Extract the [X, Y] coordinate from the center of the cell holding the provided text.  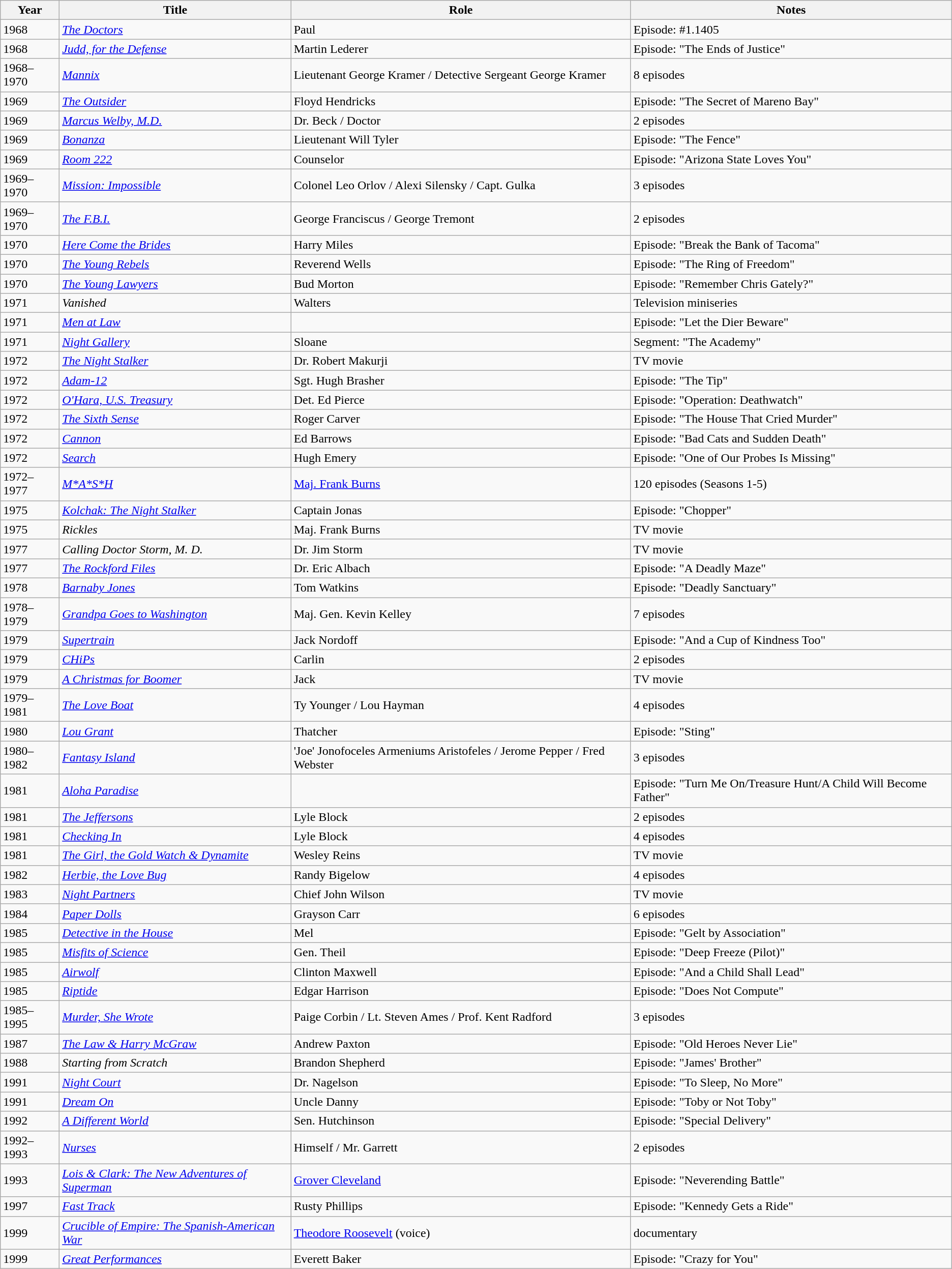
Great Performances [175, 1259]
1980 [30, 731]
Paul [461, 29]
Misfits of Science [175, 952]
Grandpa Goes to Washington [175, 613]
Episode: "Sting" [791, 731]
Episode: "The Secret of Mareno Bay" [791, 101]
The Young Lawyers [175, 283]
Randy Bigelow [461, 875]
Roger Carver [461, 419]
Night Court [175, 1082]
Dream On [175, 1102]
Bonanza [175, 140]
6 episodes [791, 913]
Ed Barrows [461, 438]
Lieutenant Will Tyler [461, 140]
Uncle Danny [461, 1102]
Episode: "The Tip" [791, 380]
Vanished [175, 303]
Paige Corbin / Lt. Steven Ames / Prof. Kent Radford [461, 1017]
Episode: "Crazy for You" [791, 1259]
Detective in the House [175, 933]
Episode: "Deadly Sanctuary" [791, 587]
Episode: "The House That Cried Murder" [791, 419]
1985–1995 [30, 1017]
Edgar Harrison [461, 991]
1992 [30, 1121]
Sloane [461, 342]
1979–1981 [30, 705]
Mel [461, 933]
Airwolf [175, 972]
Episode: "Operation: Deathwatch" [791, 400]
Episode: "Deep Freeze (Pilot)" [791, 952]
Rusty Phillips [461, 1206]
Kolchak: The Night Stalker [175, 510]
1982 [30, 875]
Year [30, 10]
Grover Cleveland [461, 1180]
Lieutenant George Kramer / Detective Sergeant George Kramer [461, 75]
The Law & Harry McGraw [175, 1044]
Dr. Robert Makurji [461, 361]
Colonel Leo Orlov / Alexi Silensky / Capt. Gulka [461, 185]
Episode: "Toby or Not Toby" [791, 1102]
Floyd Hendricks [461, 101]
Episode: "Kennedy Gets a Ride" [791, 1206]
Counselor [461, 159]
The Rockford Files [175, 568]
Episode: "James' Brother" [791, 1063]
Men at Law [175, 322]
Crucible of Empire: The Spanish-American War [175, 1233]
O'Hara, U.S. Treasury [175, 400]
Brandon Shepherd [461, 1063]
Episode: "Bad Cats and Sudden Death" [791, 438]
Jack [461, 679]
The Sixth Sense [175, 419]
Episode: "Old Heroes Never Lie" [791, 1044]
Here Come the Brides [175, 245]
documentary [791, 1233]
Fantasy Island [175, 758]
Thatcher [461, 731]
Andrew Paxton [461, 1044]
1978–1979 [30, 613]
Episode: "Gelt by Association" [791, 933]
The Young Rebels [175, 264]
7 episodes [791, 613]
The Night Stalker [175, 361]
Judd, for the Defense [175, 49]
Notes [791, 10]
Paper Dolls [175, 913]
Captain Jonas [461, 510]
1988 [30, 1063]
Ty Younger / Lou Hayman [461, 705]
Starting from Scratch [175, 1063]
CHiPs [175, 660]
Lois & Clark: The New Adventures of Superman [175, 1180]
The Outsider [175, 101]
Martin Lederer [461, 49]
Episode: "Special Delivery" [791, 1121]
Bud Morton [461, 283]
Marcus Welby, M.D. [175, 121]
Wesley Reins [461, 855]
1968–1970 [30, 75]
Grayson Carr [461, 913]
1997 [30, 1206]
M*A*S*H [175, 484]
George Franciscus / George Tremont [461, 219]
The Girl, the Gold Watch & Dynamite [175, 855]
Episode: "Does Not Compute" [791, 991]
Night Gallery [175, 342]
Title [175, 10]
Himself / Mr. Garrett [461, 1147]
Episode: "And a Cup of Kindness Too" [791, 640]
Episode: "A Deadly Maze" [791, 568]
Fast Track [175, 1206]
Episode: "Chopper" [791, 510]
Harry Miles [461, 245]
Search [175, 458]
Sgt. Hugh Brasher [461, 380]
1984 [30, 913]
Supertrain [175, 640]
A Different World [175, 1121]
Segment: "The Academy" [791, 342]
Hugh Emery [461, 458]
1992–1993 [30, 1147]
Jack Nordoff [461, 640]
Maj. Gen. Kevin Kelley [461, 613]
Barnaby Jones [175, 587]
Lou Grant [175, 731]
Nurses [175, 1147]
Episode: #1.1405 [791, 29]
Checking In [175, 836]
Cannon [175, 438]
Room 222 [175, 159]
Calling Doctor Storm, M. D. [175, 549]
Mission: Impossible [175, 185]
Dr. Nagelson [461, 1082]
Sen. Hutchinson [461, 1121]
1987 [30, 1044]
The Jeffersons [175, 817]
Episode: "Let the Dier Beware" [791, 322]
Carlin [461, 660]
Episode: "The Ring of Freedom" [791, 264]
The F.B.I. [175, 219]
Tom Watkins [461, 587]
Adam-12 [175, 380]
Murder, She Wrote [175, 1017]
Role [461, 10]
Dr. Jim Storm [461, 549]
The Doctors [175, 29]
Dr. Beck / Doctor [461, 121]
A Christmas for Boomer [175, 679]
Dr. Eric Albach [461, 568]
8 episodes [791, 75]
Reverend Wells [461, 264]
1972–1977 [30, 484]
Theodore Roosevelt (voice) [461, 1233]
Aloha Paradise [175, 790]
1980–1982 [30, 758]
Rickles [175, 529]
Episode: "Neverending Battle" [791, 1180]
The Love Boat [175, 705]
Episode: "Turn Me On/Treasure Hunt/A Child Will Become Father" [791, 790]
1978 [30, 587]
Gen. Theil [461, 952]
1983 [30, 894]
Herbie, the Love Bug [175, 875]
Night Partners [175, 894]
Det. Ed Pierce [461, 400]
Episode: "Arizona State Loves You" [791, 159]
Everett Baker [461, 1259]
Episode: "To Sleep, No More" [791, 1082]
Episode: "The Fence" [791, 140]
Episode: "And a Child Shall Lead" [791, 972]
Walters [461, 303]
Television miniseries [791, 303]
120 episodes (Seasons 1-5) [791, 484]
'Joe' Jonofoceles Armeniums Aristofeles / Jerome Pepper / Fred Webster [461, 758]
Episode: "One of Our Probes Is Missing" [791, 458]
Episode: "Break the Bank of Tacoma" [791, 245]
Chief John Wilson [461, 894]
Clinton Maxwell [461, 972]
Episode: "Remember Chris Gately?" [791, 283]
Riptide [175, 991]
1993 [30, 1180]
Mannix [175, 75]
Episode: "The Ends of Justice" [791, 49]
